Output the [x, y] coordinate of the center of the cell containing the given text.  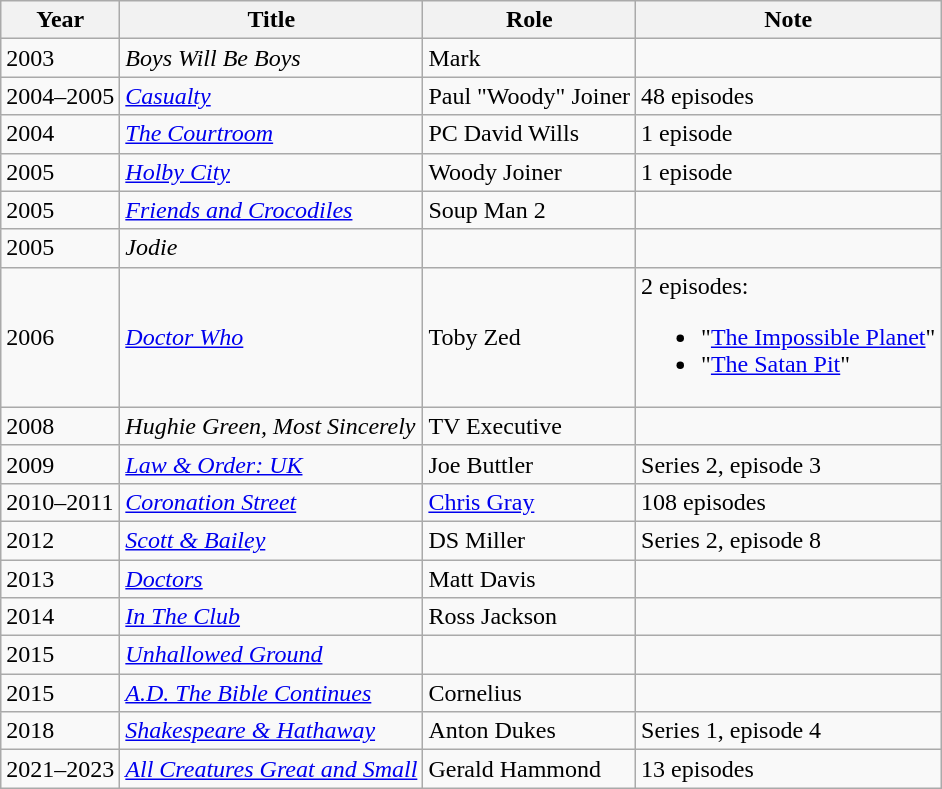
PC David Wills [530, 134]
Woody Joiner [530, 172]
Toby Zed [530, 337]
2006 [60, 337]
Unhallowed Ground [272, 655]
Series 1, episode 4 [788, 731]
Mark [530, 58]
Jodie [272, 248]
2004 [60, 134]
Law & Order: UK [272, 464]
Title [272, 20]
Paul "Woody" Joiner [530, 96]
Holby City [272, 172]
2004–2005 [60, 96]
2021–2023 [60, 769]
Doctors [272, 579]
Note [788, 20]
All Creatures Great and Small [272, 769]
Ross Jackson [530, 617]
Anton Dukes [530, 731]
Casualty [272, 96]
Role [530, 20]
TV Executive [530, 426]
48 episodes [788, 96]
Boys Will Be Boys [272, 58]
Friends and Crocodiles [272, 210]
13 episodes [788, 769]
The Courtroom [272, 134]
Series 2, episode 3 [788, 464]
Joe Buttler [530, 464]
In The Club [272, 617]
Soup Man 2 [530, 210]
Gerald Hammond [530, 769]
Chris Gray [530, 502]
2008 [60, 426]
2 episodes:"The Impossible Planet""The Satan Pit" [788, 337]
2012 [60, 540]
A.D. The Bible Continues [272, 693]
Cornelius [530, 693]
Shakespeare & Hathaway [272, 731]
DS Miller [530, 540]
Doctor Who [272, 337]
2014 [60, 617]
2018 [60, 731]
2003 [60, 58]
108 episodes [788, 502]
Scott & Bailey [272, 540]
Matt Davis [530, 579]
Coronation Street [272, 502]
2013 [60, 579]
2009 [60, 464]
Series 2, episode 8 [788, 540]
2010–2011 [60, 502]
Hughie Green, Most Sincerely [272, 426]
Year [60, 20]
